Scan for the cell matching the given text and deliver its [X, Y] coordinate at center. 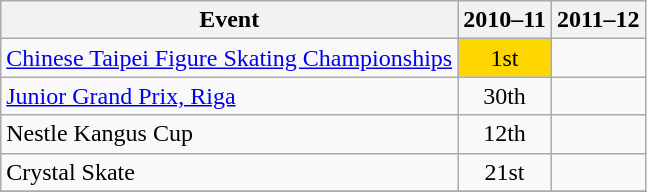
1st [505, 58]
2010–11 [505, 20]
Junior Grand Prix, Riga [230, 96]
Chinese Taipei Figure Skating Championships [230, 58]
21st [505, 172]
Crystal Skate [230, 172]
Nestle Kangus Cup [230, 134]
Event [230, 20]
12th [505, 134]
2011–12 [598, 20]
30th [505, 96]
